Find where the given text appears and provide that cell's center as [X, Y] coordinate. 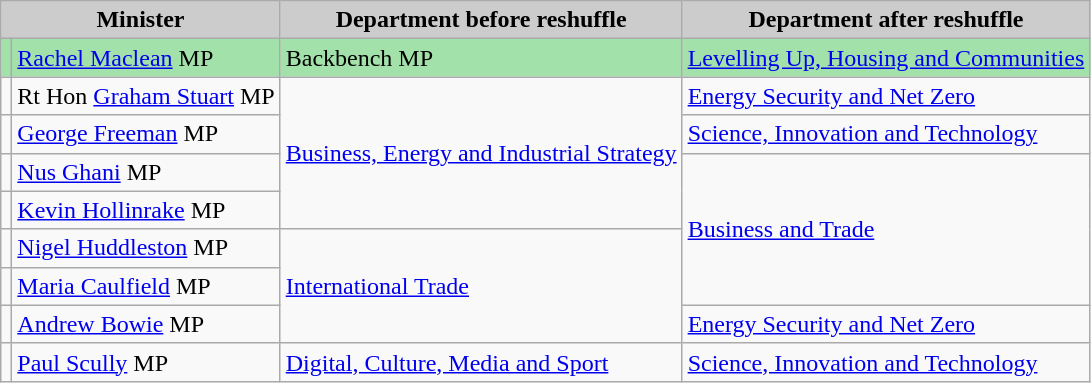
Rt Hon Graham Stuart MP [146, 96]
International Trade [481, 286]
Department before reshuffle [481, 20]
Department after reshuffle [886, 20]
Business, Energy and Industrial Strategy [481, 153]
Business and Trade [886, 229]
Nigel Huddleston MP [146, 248]
Digital, Culture, Media and Sport [481, 362]
Andrew Bowie MP [146, 324]
Minister [140, 20]
Levelling Up, Housing and Communities [886, 58]
Rachel Maclean MP [146, 58]
Maria Caulfield MP [146, 286]
Paul Scully MP [146, 362]
Nus Ghani MP [146, 172]
Backbench MP [481, 58]
Kevin Hollinrake MP [146, 210]
George Freeman MP [146, 134]
